Return the [x, y] coordinate for the center point of the cell that contains the specified text.  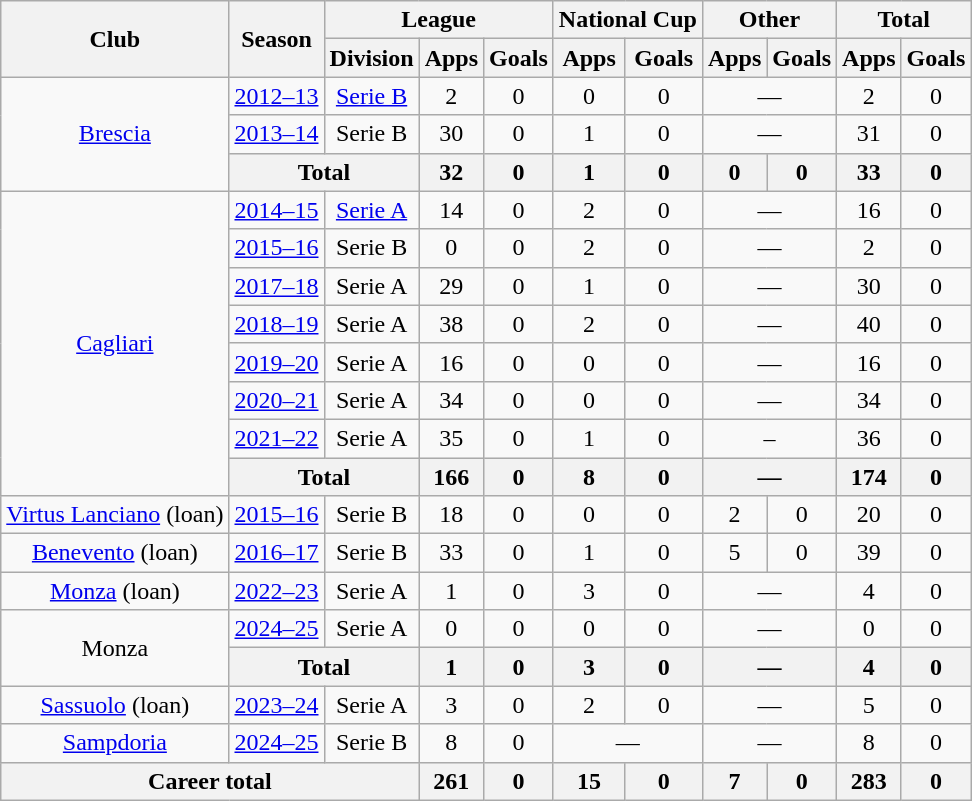
Sassuolo (loan) [115, 705]
Monza (loan) [115, 591]
15 [589, 781]
Other [769, 20]
283 [869, 781]
31 [869, 134]
Virtus Lanciano (loan) [115, 515]
39 [869, 553]
2022–23 [276, 591]
35 [451, 438]
2013–14 [276, 134]
2012–13 [276, 96]
7 [734, 781]
2019–20 [276, 362]
Career total [210, 781]
32 [451, 172]
166 [451, 477]
Season [276, 39]
2023–24 [276, 705]
– [769, 438]
Monza [115, 648]
174 [869, 477]
League [438, 20]
36 [869, 438]
National Cup [628, 20]
2014–15 [276, 210]
2018–19 [276, 324]
2017–18 [276, 286]
38 [451, 324]
2021–22 [276, 438]
29 [451, 286]
261 [451, 781]
18 [451, 515]
14 [451, 210]
Club [115, 39]
2020–21 [276, 400]
2016–17 [276, 553]
20 [869, 515]
Cagliari [115, 343]
Brescia [115, 134]
Sampdoria [115, 743]
40 [869, 324]
Benevento (loan) [115, 553]
Division [372, 58]
